Identify which cell holds the provided text, then report its [x, y] central coordinate. 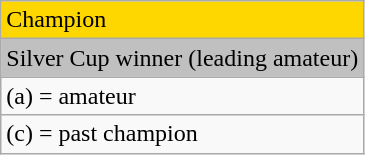
Silver Cup winner (leading amateur) [182, 58]
Champion [182, 20]
(c) = past champion [182, 134]
(a) = amateur [182, 96]
